Pinpoint the cell where the given text exists, returning its (X, Y) midpoint coordinate. 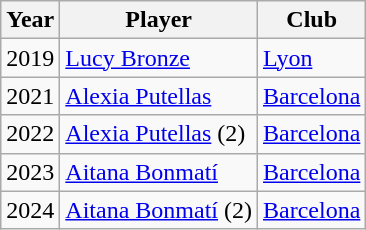
2022 (30, 134)
Lyon (312, 58)
Year (30, 20)
Aitana Bonmatí (2) (159, 210)
Club (312, 20)
2023 (30, 172)
Lucy Bronze (159, 58)
Alexia Putellas (2) (159, 134)
2021 (30, 96)
Aitana Bonmatí (159, 172)
Alexia Putellas (159, 96)
2019 (30, 58)
Player (159, 20)
2024 (30, 210)
